Search for the cell housing the specified text and yield its [X, Y] center coordinate. 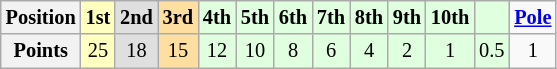
15 [178, 51]
4 [369, 51]
2 [407, 51]
Pole [532, 17]
10th [450, 17]
8 [293, 51]
12 [217, 51]
4th [217, 17]
8th [369, 17]
Position [41, 17]
0.5 [492, 51]
9th [407, 17]
3rd [178, 17]
10 [255, 51]
5th [255, 17]
25 [98, 51]
1st [98, 17]
7th [331, 17]
6th [293, 17]
Points [41, 51]
18 [136, 51]
2nd [136, 17]
6 [331, 51]
